Capture the cell that displays the provided text and extract its (X, Y) central coordinate. 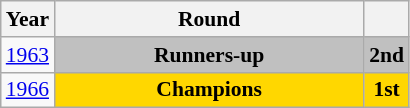
Runners-up (209, 55)
1963 (28, 55)
1st (386, 90)
2nd (386, 55)
1966 (28, 90)
Year (28, 19)
Round (209, 19)
Champions (209, 90)
